Identify which cell holds the provided text, then report its (X, Y) central coordinate. 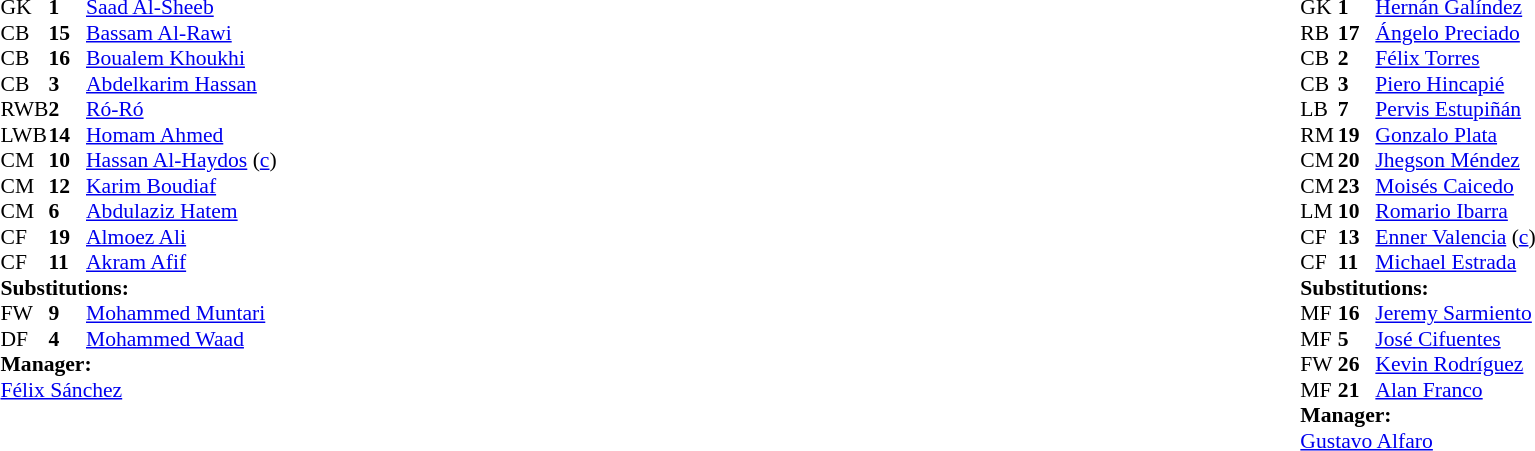
15 (67, 33)
23 (1357, 186)
Jhegson Méndez (1455, 161)
5 (1357, 339)
Karim Boudiaf (182, 186)
Kevin Rodríguez (1455, 365)
Michael Estrada (1455, 263)
Romario Ibarra (1455, 211)
Hassan Al-Haydos (c) (182, 161)
Mohammed Muntari (182, 313)
Abdelkarim Hassan (182, 84)
Homam Ahmed (182, 135)
DF (24, 339)
26 (1357, 365)
12 (67, 186)
RB (1319, 33)
Mohammed Waad (182, 339)
Enner Valencia (c) (1455, 237)
Abdulaziz Hatem (182, 211)
LB (1319, 109)
RWB (24, 109)
4 (67, 339)
17 (1357, 33)
Piero Hincapié (1455, 84)
Pervis Estupiñán (1455, 109)
14 (67, 135)
Akram Afif (182, 263)
Ángelo Preciado (1455, 33)
LM (1319, 211)
21 (1357, 390)
Jeremy Sarmiento (1455, 313)
José Cifuentes (1455, 339)
13 (1357, 237)
Gonzalo Plata (1455, 135)
RM (1319, 135)
Bassam Al-Rawi (182, 33)
Félix Sánchez (138, 390)
7 (1357, 109)
6 (67, 211)
Alan Franco (1455, 390)
Almoez Ali (182, 237)
Boualem Khoukhi (182, 59)
Félix Torres (1455, 59)
Ró-Ró (182, 109)
LWB (24, 135)
Moisés Caicedo (1455, 186)
9 (67, 313)
20 (1357, 161)
